Provide the [x, y] coordinate of the cell's center where the given text is located.  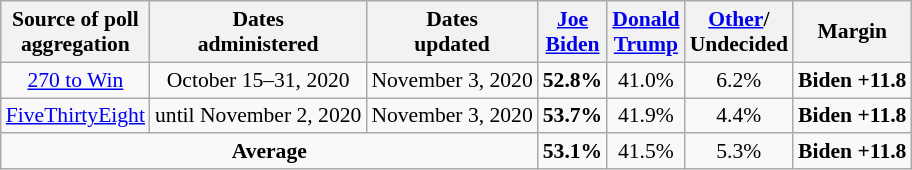
41.0% [646, 80]
October 15–31, 2020 [258, 80]
Margin [852, 32]
DonaldTrump [646, 32]
6.2% [739, 80]
FiveThirtyEight [76, 116]
Other/Undecided [739, 32]
Average [270, 152]
53.1% [572, 152]
JoeBiden [572, 32]
5.3% [739, 152]
Dates updated [452, 32]
until November 2, 2020 [258, 116]
Dates administered [258, 32]
41.9% [646, 116]
52.8% [572, 80]
53.7% [572, 116]
Source of pollaggregation [76, 32]
4.4% [739, 116]
270 to Win [76, 80]
41.5% [646, 152]
